Detect which cell encompasses the target text, then output its (x, y) center coordinate. 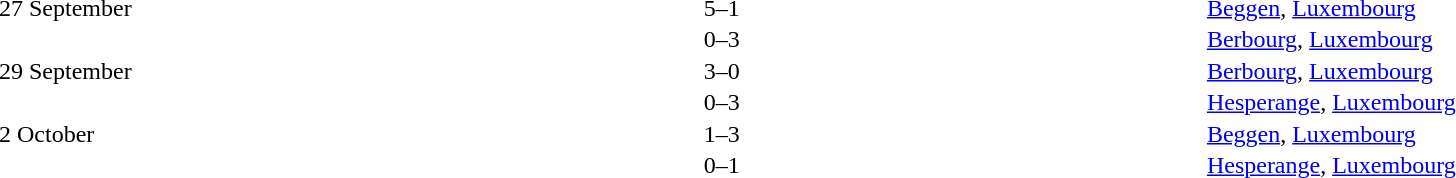
3–0 (722, 71)
1–3 (722, 134)
